Pinpoint the cell where the given text exists, returning its [x, y] midpoint coordinate. 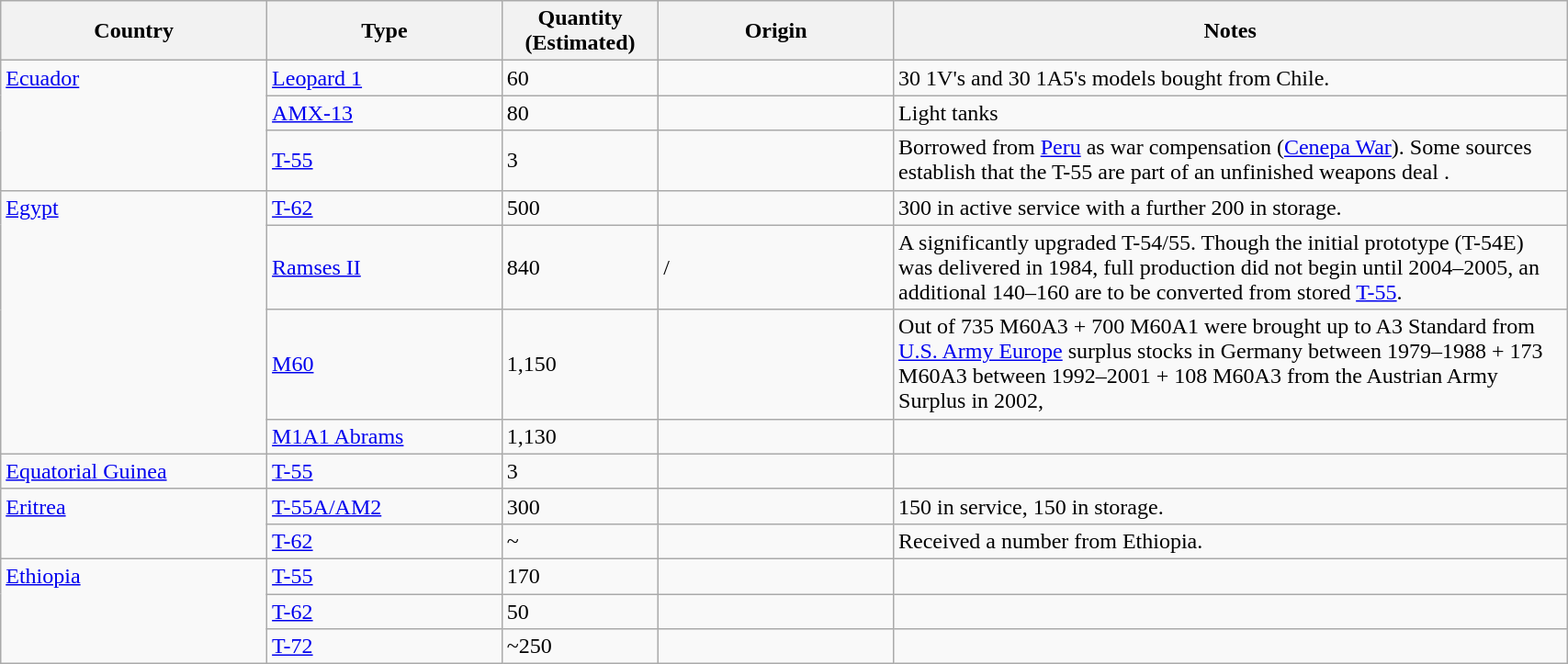
150 in service, 150 in storage. [1231, 506]
50 [580, 611]
Leopard 1 [385, 78]
T-72 [385, 647]
M1A1 Abrams [385, 436]
AMX-13 [385, 113]
170 [580, 576]
Eritrea [134, 523]
Type [385, 31]
80 [580, 113]
1,150 [580, 364]
300 [580, 506]
500 [580, 208]
Ecuador [134, 125]
Ethiopia [134, 611]
Equatorial Guinea [134, 471]
Received a number from Ethiopia. [1231, 541]
Quantity (Estimated) [580, 31]
~250 [580, 647]
/ [776, 267]
Origin [776, 31]
~ [580, 541]
T-55A/AM2 [385, 506]
30 1V's and 30 1A5's models bought from Chile. [1231, 78]
Country [134, 31]
M60 [385, 364]
60 [580, 78]
Notes [1231, 31]
Light tanks [1231, 113]
Borrowed from Peru as war compensation (Cenepa War). Some sources establish that the T-55 are part of an unfinished weapons deal . [1231, 160]
300 in active service with a further 200 in storage. [1231, 208]
Egypt [134, 321]
Ramses II [385, 267]
1,130 [580, 436]
840 [580, 267]
